For the text-containing cell, return its midpoint in [X, Y] coordinate format. 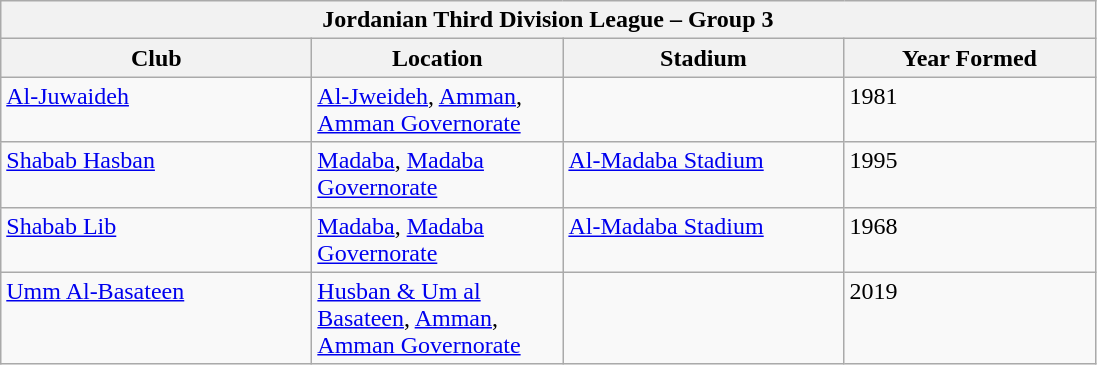
Husban & Um al Basateen, Amman, Amman Governorate [438, 318]
1981 [970, 110]
Location [438, 58]
Shabab Lib [156, 240]
Umm Al-Basateen [156, 318]
Year Formed [970, 58]
1968 [970, 240]
2019 [970, 318]
Al-Jweideh, Amman, Amman Governorate [438, 110]
1995 [970, 174]
Al-Juwaideh [156, 110]
Club [156, 58]
Shabab Hasban [156, 174]
Jordanian Third Division League – Group 3 [548, 20]
Stadium [704, 58]
